Locate the cell with the specified text and output its [x, y] center coordinate. 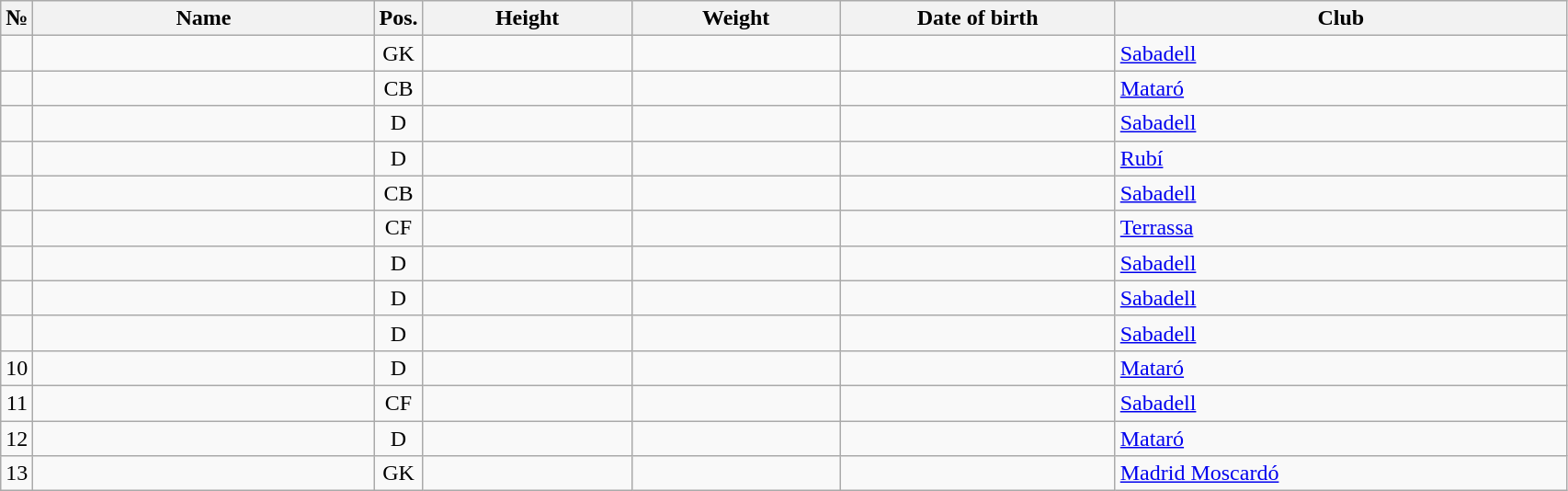
11 [17, 403]
Name [204, 18]
13 [17, 474]
Height [528, 18]
№ [17, 18]
Pos. [399, 18]
Rubí [1340, 158]
Terrassa [1340, 228]
12 [17, 439]
Madrid Moscardó [1340, 474]
Date of birth [978, 18]
Weight [735, 18]
10 [17, 368]
Club [1340, 18]
